For the text-containing cell, return its midpoint in (x, y) coordinate format. 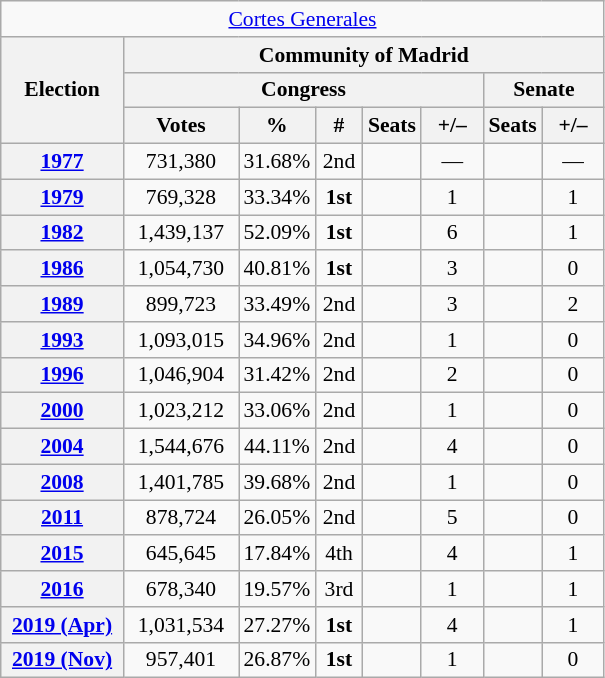
Cortes Generales (303, 19)
1982 (62, 233)
1,054,730 (180, 269)
# (339, 126)
6 (452, 233)
1,046,904 (180, 375)
2004 (62, 447)
31.42% (276, 375)
3rd (339, 589)
Congress (303, 90)
Votes (180, 126)
52.09% (276, 233)
1,031,534 (180, 625)
1,401,785 (180, 482)
1979 (62, 197)
Election (62, 90)
31.68% (276, 162)
27.27% (276, 625)
19.57% (276, 589)
2008 (62, 482)
1,544,676 (180, 447)
33.06% (276, 411)
33.34% (276, 197)
1989 (62, 304)
Senate (544, 90)
17.84% (276, 554)
769,328 (180, 197)
44.11% (276, 447)
731,380 (180, 162)
1,439,137 (180, 233)
2011 (62, 518)
2015 (62, 554)
34.96% (276, 340)
5 (452, 518)
2019 (Apr) (62, 625)
2016 (62, 589)
26.05% (276, 518)
899,723 (180, 304)
39.68% (276, 482)
Community of Madrid (364, 55)
1996 (62, 375)
1993 (62, 340)
678,340 (180, 589)
1,023,212 (180, 411)
2000 (62, 411)
957,401 (180, 660)
33.49% (276, 304)
26.87% (276, 660)
2019 (Nov) (62, 660)
40.81% (276, 269)
% (276, 126)
1,093,015 (180, 340)
878,724 (180, 518)
1986 (62, 269)
645,645 (180, 554)
1977 (62, 162)
4th (339, 554)
